Identify which cell holds the provided text, then report its (X, Y) central coordinate. 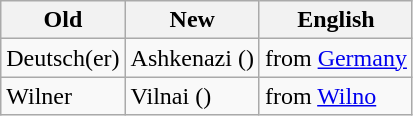
Old (63, 20)
from Wilno (336, 96)
Wilner (63, 96)
Ashkenazi () (192, 58)
Deutsch(er) (63, 58)
English (336, 20)
New (192, 20)
Vilnai () (192, 96)
from Germany (336, 58)
